Return the (x, y) coordinate for the center point of the cell that contains the specified text.  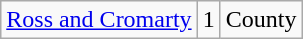
Ross and Cromarty (99, 20)
1 (208, 20)
County (261, 20)
